Identify which cell holds the provided text, then report its (X, Y) central coordinate. 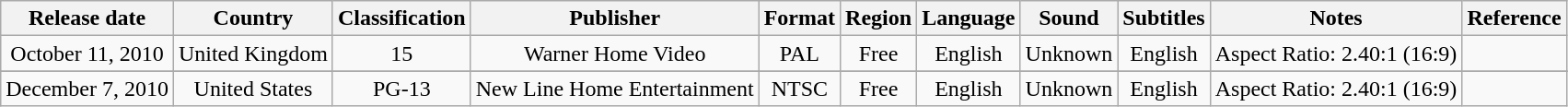
Reference (1514, 18)
Language (969, 18)
15 (401, 53)
Notes (1336, 18)
Publisher (615, 18)
Subtitles (1164, 18)
United States (252, 89)
New Line Home Entertainment (615, 89)
Release date (87, 18)
PG-13 (401, 89)
NTSC (799, 89)
Country (252, 18)
December 7, 2010 (87, 89)
Classification (401, 18)
Warner Home Video (615, 53)
PAL (799, 53)
United Kingdom (252, 53)
Format (799, 18)
Region (878, 18)
October 11, 2010 (87, 53)
Sound (1069, 18)
